From the cell containing the given text, extract its center point as [x, y] coordinate. 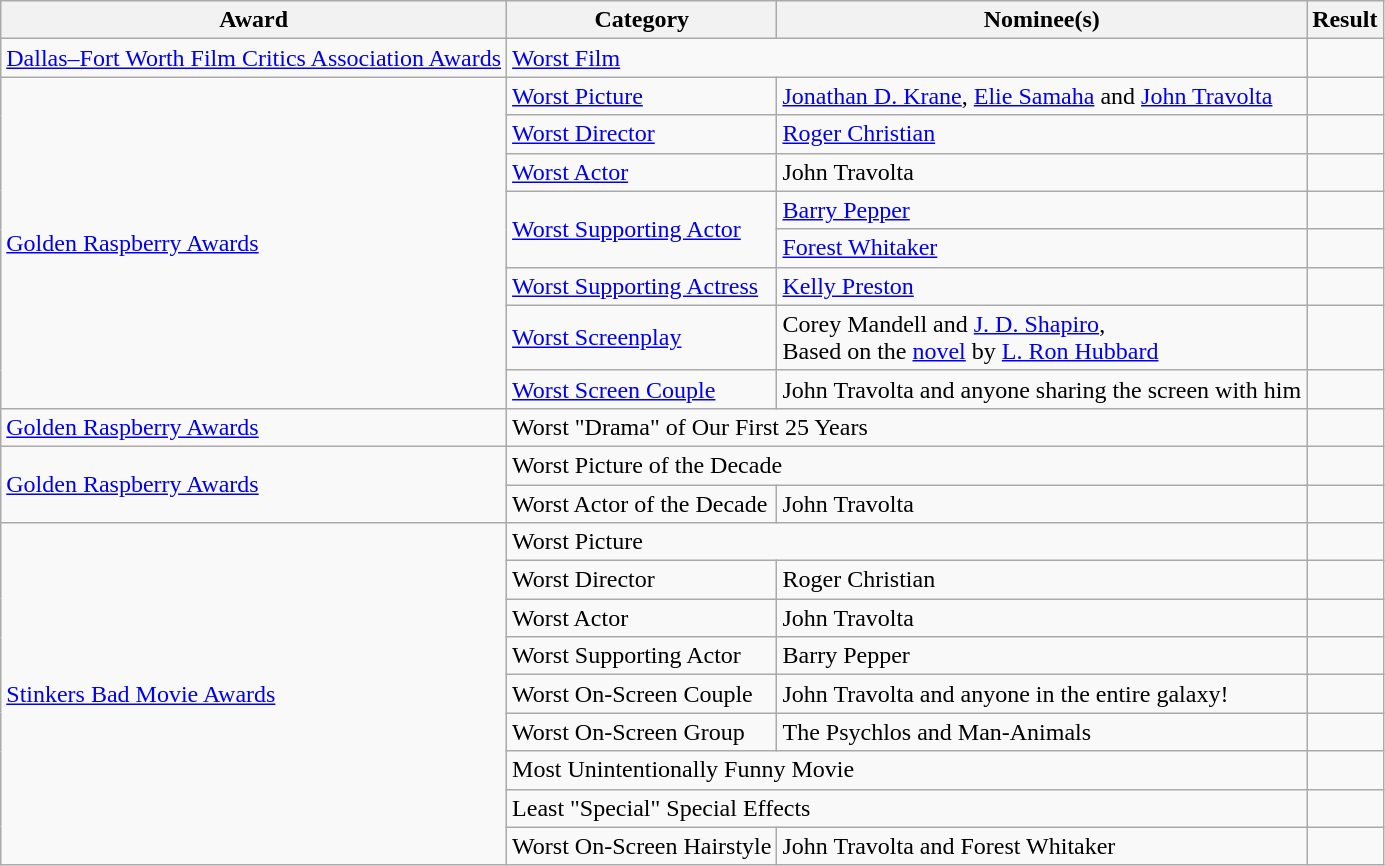
John Travolta and anyone in the entire galaxy! [1042, 694]
Corey Mandell and J. D. Shapiro, Based on the novel by L. Ron Hubbard [1042, 338]
Jonathan D. Krane, Elie Samaha and John Travolta [1042, 96]
John Travolta and Forest Whitaker [1042, 846]
Worst On-Screen Group [642, 732]
Worst Actor of the Decade [642, 503]
Worst Screenplay [642, 338]
Worst Film [907, 58]
Worst Picture of the Decade [907, 465]
Result [1345, 20]
Award [254, 20]
John Travolta and anyone sharing the screen with him [1042, 389]
Nominee(s) [1042, 20]
Kelly Preston [1042, 286]
Least "Special" Special Effects [907, 808]
Category [642, 20]
Stinkers Bad Movie Awards [254, 694]
Worst On-Screen Hairstyle [642, 846]
The Psychlos and Man-Animals [1042, 732]
Worst On-Screen Couple [642, 694]
Forest Whitaker [1042, 248]
Worst Supporting Actress [642, 286]
Worst "Drama" of Our First 25 Years [907, 427]
Dallas–Fort Worth Film Critics Association Awards [254, 58]
Most Unintentionally Funny Movie [907, 770]
Worst Screen Couple [642, 389]
